Scan for the cell matching the given text and deliver its [x, y] coordinate at center. 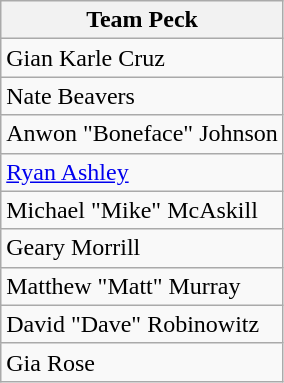
Gian Karle Cruz [142, 58]
Geary Morrill [142, 248]
Nate Beavers [142, 96]
Anwon "Boneface" Johnson [142, 134]
Michael "Mike" McAskill [142, 210]
Matthew "Matt" Murray [142, 286]
Ryan Ashley [142, 172]
David "Dave" Robinowitz [142, 324]
Team Peck [142, 20]
Gia Rose [142, 362]
